Extract the (X, Y) coordinate from the center of the cell holding the provided text.  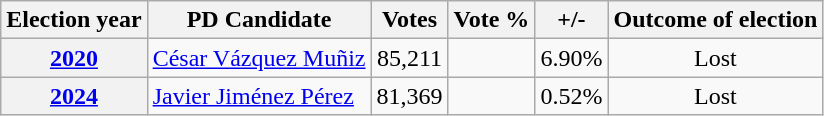
César Vázquez Muñiz (259, 58)
Vote % (492, 20)
Javier Jiménez Pérez (259, 96)
85,211 (410, 58)
Election year (74, 20)
2020 (74, 58)
6.90% (572, 58)
Votes (410, 20)
81,369 (410, 96)
Outcome of election (716, 20)
0.52% (572, 96)
2024 (74, 96)
+/- (572, 20)
PD Candidate (259, 20)
